Output the (x, y) coordinate of the center of the cell containing the given text.  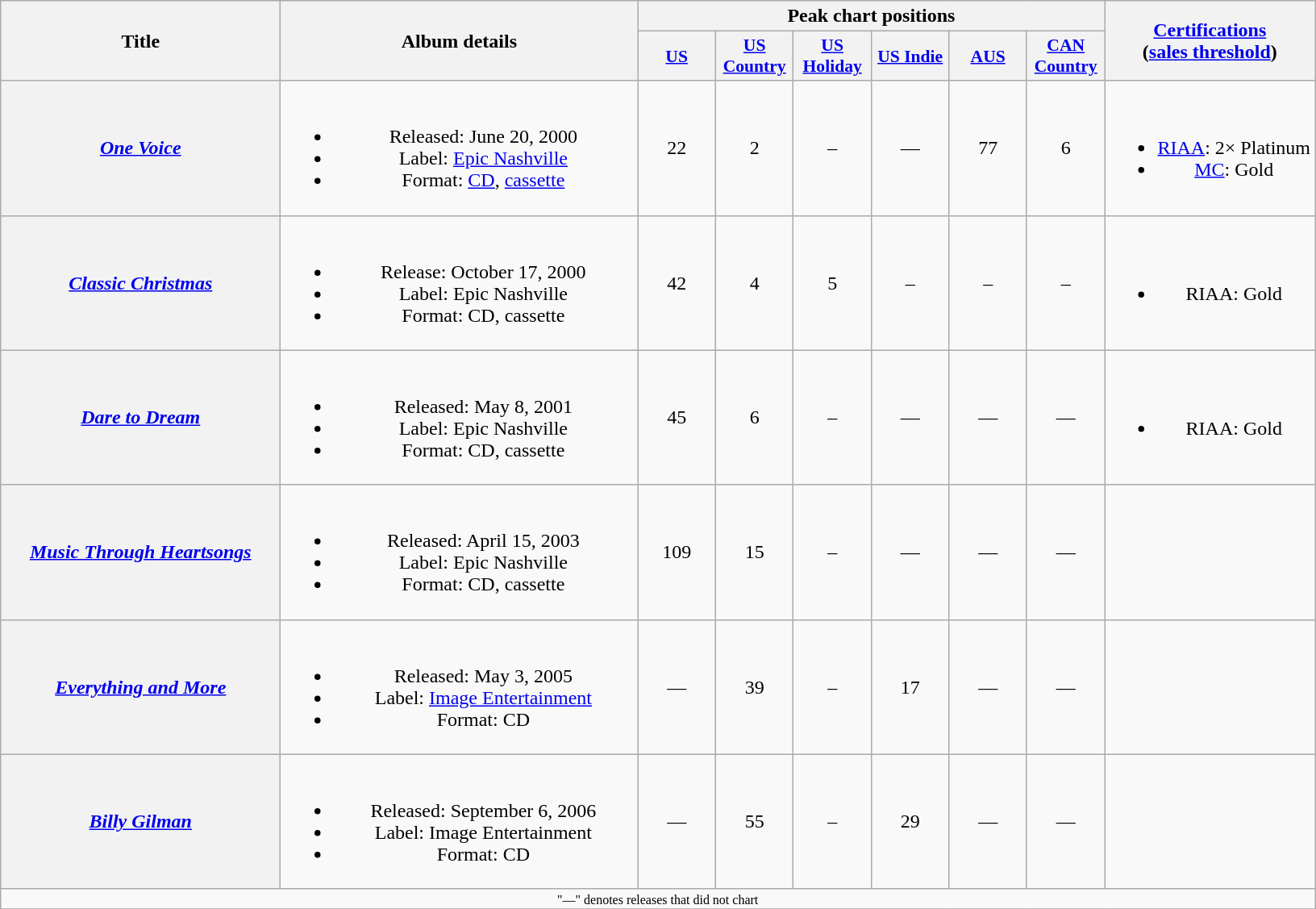
Certifications(sales threshold) (1210, 40)
RIAA: 2× PlatinumMC: Gold (1210, 148)
Released: May 3, 2005Label: Image EntertainmentFormat: CD (460, 687)
2 (755, 148)
Released: May 8, 2001Label: Epic NashvilleFormat: CD, cassette (460, 418)
One Voice (140, 148)
US Holiday (832, 56)
CAN Country (1066, 56)
77 (989, 148)
42 (677, 282)
Released: April 15, 2003Label: Epic NashvilleFormat: CD, cassette (460, 552)
Title (140, 40)
"—" denotes releases that did not chart (658, 899)
55 (755, 821)
Released: June 20, 2000Label: Epic NashvilleFormat: CD, cassette (460, 148)
15 (755, 552)
29 (910, 821)
Dare to Dream (140, 418)
Album details (460, 40)
Peak chart positions (871, 16)
45 (677, 418)
Billy Gilman (140, 821)
US Indie (910, 56)
Everything and More (140, 687)
US Country (755, 56)
109 (677, 552)
US (677, 56)
AUS (989, 56)
Music Through Heartsongs (140, 552)
Classic Christmas (140, 282)
17 (910, 687)
22 (677, 148)
39 (755, 687)
Release: October 17, 2000Label: Epic NashvilleFormat: CD, cassette (460, 282)
4 (755, 282)
5 (832, 282)
Released: September 6, 2006Label: Image EntertainmentFormat: CD (460, 821)
